Find where the given text appears and provide that cell's center as (X, Y) coordinate. 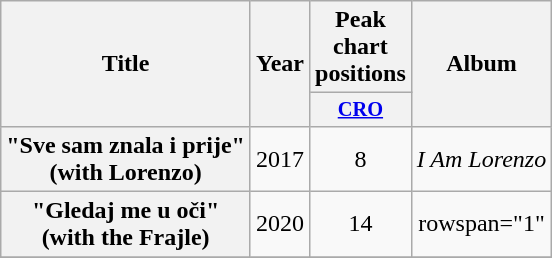
"Sve sam znala i prije"(with Lorenzo) (126, 158)
I Am Lorenzo (481, 158)
8 (361, 158)
14 (361, 224)
"Gledaj me u oči"(with the Frajle) (126, 224)
Year (280, 64)
rowspan="1" (481, 224)
Peak chart positions (361, 47)
CRO (361, 110)
Title (126, 64)
2017 (280, 158)
Album (481, 64)
2020 (280, 224)
